Extract the (x, y) coordinate from the center of the cell holding the provided text.  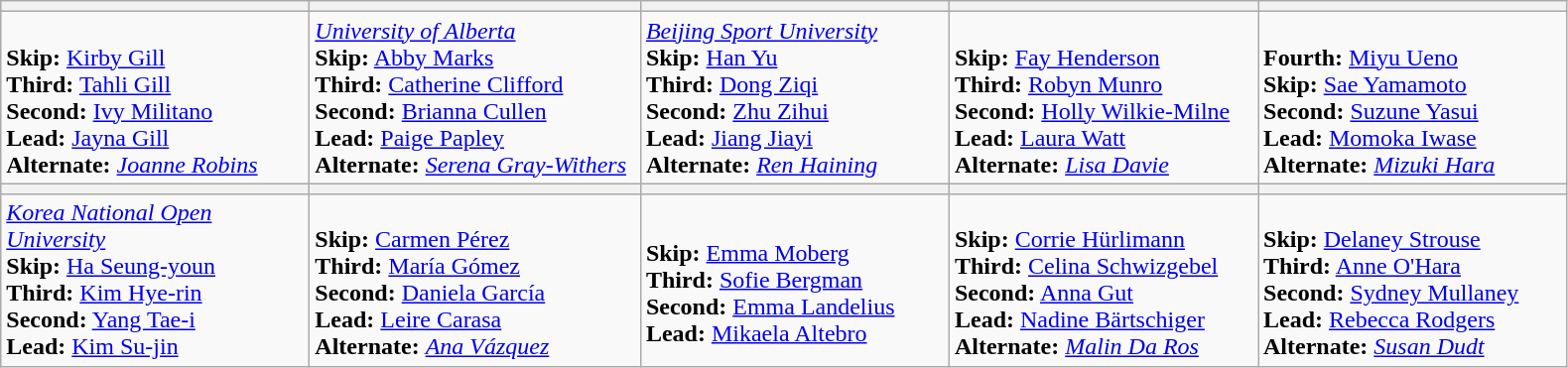
Korea National Open UniversitySkip: Ha Seung-youn Third: Kim Hye-rin Second: Yang Tae-i Lead: Kim Su-jin (155, 280)
Skip: Kirby Gill Third: Tahli Gill Second: Ivy Militano Lead: Jayna Gill Alternate: Joanne Robins (155, 97)
Skip: Carmen Pérez Third: María Gómez Second: Daniela García Lead: Leire Carasa Alternate: Ana Vázquez (475, 280)
Skip: Corrie Hürlimann Third: Celina Schwizgebel Second: Anna Gut Lead: Nadine Bärtschiger Alternate: Malin Da Ros (1104, 280)
Beijing Sport UniversitySkip: Han Yu Third: Dong Ziqi Second: Zhu Zihui Lead: Jiang Jiayi Alternate: Ren Haining (794, 97)
Skip: Emma Moberg Third: Sofie Bergman Second: Emma Landelius Lead: Mikaela Altebro (794, 280)
Skip: Fay Henderson Third: Robyn Munro Second: Holly Wilkie-Milne Lead: Laura Watt Alternate: Lisa Davie (1104, 97)
University of AlbertaSkip: Abby Marks Third: Catherine Clifford Second: Brianna Cullen Lead: Paige Papley Alternate: Serena Gray-Withers (475, 97)
Skip: Delaney Strouse Third: Anne O'Hara Second: Sydney Mullaney Lead: Rebecca Rodgers Alternate: Susan Dudt (1413, 280)
Fourth: Miyu Ueno Skip: Sae Yamamoto Second: Suzune Yasui Lead: Momoka Iwase Alternate: Mizuki Hara (1413, 97)
